Return the (X, Y) coordinate for the center point of the cell that contains the specified text.  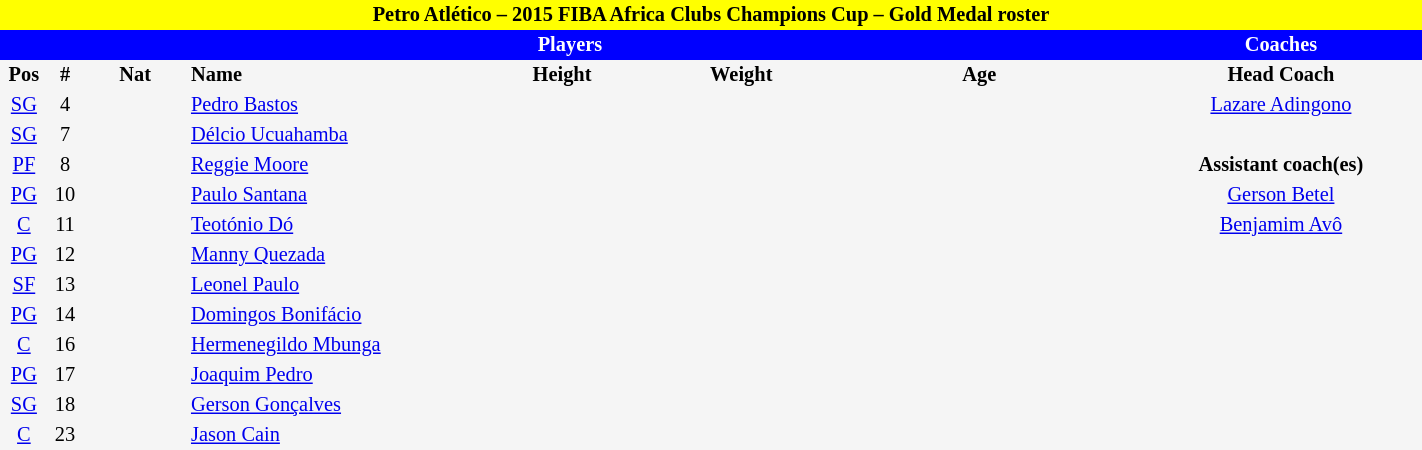
Players (570, 45)
Manny Quezada (324, 255)
16 (65, 345)
Age (980, 75)
Gerson Gonçalves (324, 405)
Assistant coach(es) (1281, 165)
7 (65, 135)
Teotónio Dó (324, 225)
PF (24, 165)
Benjamim Avô (1281, 225)
17 (65, 375)
18 (65, 405)
Name (324, 75)
SF (24, 285)
4 (65, 105)
11 (65, 225)
Paulo Santana (324, 195)
Pos (24, 75)
# (65, 75)
Coaches (1281, 45)
Pedro Bastos (324, 105)
Weight (742, 75)
Reggie Moore (324, 165)
Domingos Bonifácio (324, 315)
Joaquim Pedro (324, 375)
Height (562, 75)
12 (65, 255)
13 (65, 285)
8 (65, 165)
Jason Cain (324, 435)
Délcio Ucuahamba (324, 135)
10 (65, 195)
23 (65, 435)
14 (65, 315)
Nat (135, 75)
Leonel Paulo (324, 285)
Gerson Betel (1281, 195)
Head Coach (1281, 75)
Lazare Adingono (1281, 105)
Hermenegildo Mbunga (324, 345)
Petro Atlético – 2015 FIBA Africa Clubs Champions Cup – Gold Medal roster (711, 15)
